Provide the (X, Y) coordinate of the cell's center where the given text is located.  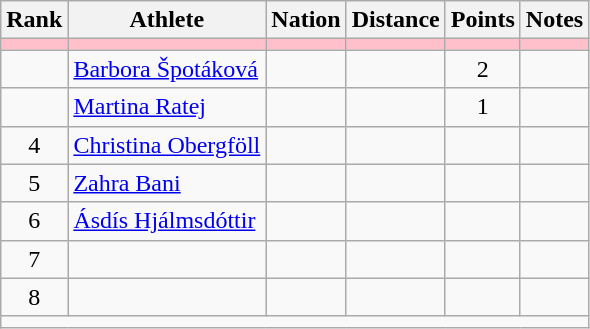
Zahra Bani (167, 183)
Notes (554, 20)
Ásdís Hjálmsdóttir (167, 221)
Points (482, 20)
Nation (306, 20)
6 (34, 221)
7 (34, 259)
5 (34, 183)
4 (34, 145)
Athlete (167, 20)
Martina Ratej (167, 107)
8 (34, 297)
Christina Obergföll (167, 145)
Rank (34, 20)
1 (482, 107)
2 (482, 69)
Distance (396, 20)
Barbora Špotáková (167, 69)
